Return [x, y] of the center of cell containing provided text 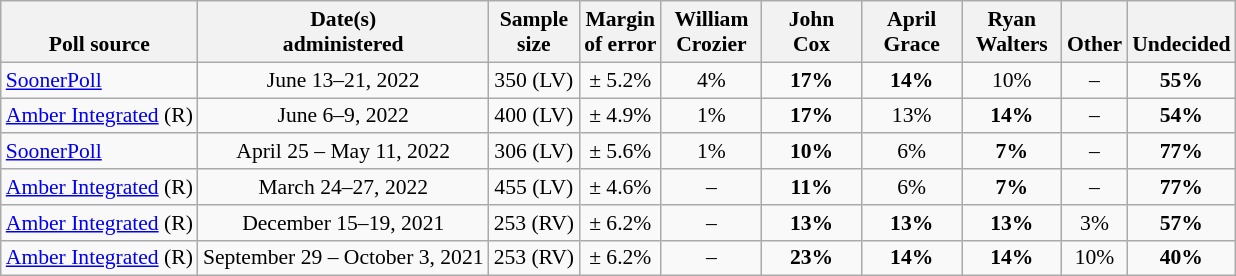
Poll source [100, 32]
± 5.2% [620, 80]
55% [1181, 80]
57% [1181, 223]
June 6–9, 2022 [344, 116]
March 24–27, 2022 [344, 187]
WilliamCrozier [711, 32]
April 25 – May 11, 2022 [344, 152]
Other [1094, 32]
JohnCox [811, 32]
± 4.6% [620, 187]
AprilGrace [912, 32]
± 5.6% [620, 152]
23% [811, 258]
± 4.9% [620, 116]
June 13–21, 2022 [344, 80]
40% [1181, 258]
Date(s)administered [344, 32]
September 29 – October 3, 2021 [344, 258]
4% [711, 80]
306 (LV) [534, 152]
3% [1094, 223]
350 (LV) [534, 80]
Samplesize [534, 32]
Marginof error [620, 32]
400 (LV) [534, 116]
Undecided [1181, 32]
RyanWalters [1012, 32]
December 15–19, 2021 [344, 223]
54% [1181, 116]
11% [811, 187]
455 (LV) [534, 187]
